Capture the cell that displays the provided text and extract its (x, y) central coordinate. 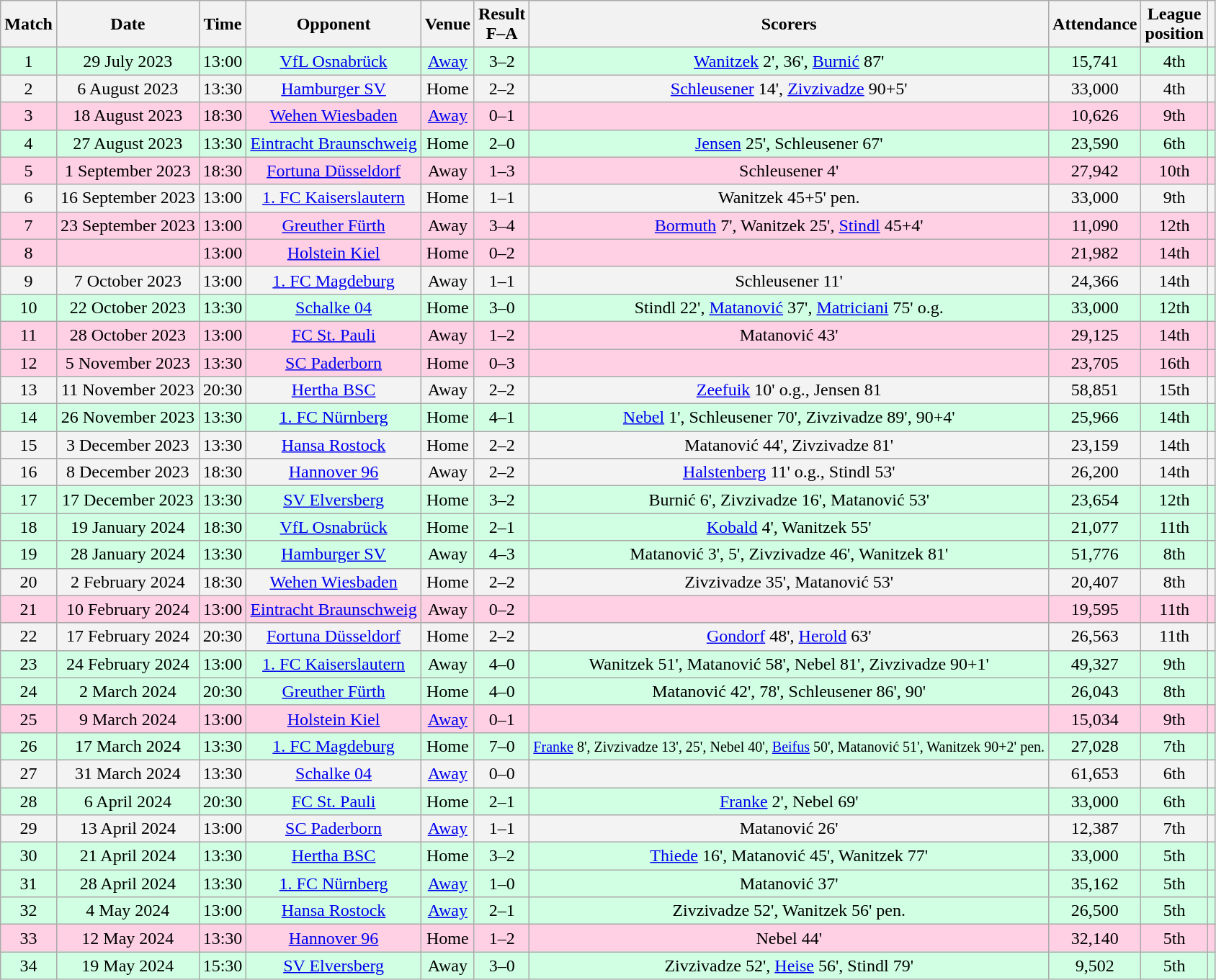
17 (29, 500)
27,942 (1095, 171)
23,159 (1095, 445)
Nebel 44' (790, 938)
Schleusener 4' (790, 171)
29 July 2023 (128, 61)
17 March 2024 (128, 746)
23 (29, 664)
Matanović 42', 78', Schleusener 86', 90' (790, 691)
7–0 (501, 746)
22 (29, 637)
28 (29, 801)
4 (29, 143)
Matanović 37' (790, 884)
21,982 (1095, 253)
24,366 (1095, 280)
9 March 2024 (128, 719)
31 March 2024 (128, 773)
Burnić 6', Zivzivadze 16', Matanović 53' (790, 500)
10th (1174, 171)
26 (29, 746)
30 (29, 856)
35,162 (1095, 884)
21,077 (1095, 527)
31 (29, 884)
2 March 2024 (128, 691)
10 February 2024 (128, 609)
28 January 2024 (128, 554)
11 November 2023 (128, 390)
19,595 (1095, 609)
23,654 (1095, 500)
12 May 2024 (128, 938)
24 February 2024 (128, 664)
4–3 (501, 554)
25 (29, 719)
Schleusener 14', Zivzivadze 90+5' (790, 89)
Schleusener 11' (790, 280)
10,626 (1095, 116)
9,502 (1095, 966)
Date (128, 24)
7 October 2023 (128, 280)
3–4 (501, 225)
21 (29, 609)
18 (29, 527)
6 (29, 198)
23 September 2023 (128, 225)
23,590 (1095, 143)
32 (29, 911)
1–3 (501, 171)
26,500 (1095, 911)
0–0 (501, 773)
27,028 (1095, 746)
15,741 (1095, 61)
5 (29, 171)
Zivzivadze 52', Wanitzek 56' pen. (790, 911)
14 (29, 418)
12 (29, 362)
16th (1174, 362)
8 (29, 253)
20 (29, 582)
Jensen 25', Schleusener 67' (790, 143)
Scorers (790, 24)
26 November 2023 (128, 418)
4–1 (501, 418)
19 (29, 554)
24 (29, 691)
17 February 2024 (128, 637)
Venue (447, 24)
5 November 2023 (128, 362)
25,966 (1095, 418)
29 (29, 829)
26,200 (1095, 472)
21 April 2024 (128, 856)
23,705 (1095, 362)
61,653 (1095, 773)
Franke 2', Nebel 69' (790, 801)
Opponent (334, 24)
Halstenberg 11' o.g., Stindl 53' (790, 472)
19 May 2024 (128, 966)
Wanitzek 45+5' pen. (790, 198)
34 (29, 966)
19 January 2024 (128, 527)
51,776 (1095, 554)
6 August 2023 (128, 89)
Time (223, 24)
Stindl 22', Matanović 37', Matriciani 75' o.g. (790, 307)
4 May 2024 (128, 911)
18 August 2023 (128, 116)
22 October 2023 (128, 307)
3 (29, 116)
58,851 (1095, 390)
3 December 2023 (128, 445)
Thiede 16', Matanović 45', Wanitzek 77' (790, 856)
Wanitzek 51', Matanović 58', Nebel 81', Zivzivadze 90+1' (790, 664)
Nebel 1', Schleusener 70', Zivzivadze 89', 90+4' (790, 418)
2–0 (501, 143)
32,140 (1095, 938)
15th (1174, 390)
15,034 (1095, 719)
Matanović 43' (790, 335)
7 (29, 225)
Matanović 44', Zivzivadze 81' (790, 445)
Zivzivadze 52', Heise 56', Stindl 79' (790, 966)
16 September 2023 (128, 198)
Bormuth 7', Wanitzek 25', Stindl 45+4' (790, 225)
11 (29, 335)
2 (29, 89)
1–0 (501, 884)
26,043 (1095, 691)
Wanitzek 2', 36', Burnić 87' (790, 61)
Zeefuik 10' o.g., Jensen 81 (790, 390)
9 (29, 280)
15:30 (223, 966)
27 (29, 773)
1 (29, 61)
33 (29, 938)
Franke 8', Zivzivadze 13', 25', Nebel 40', Beifus 50', Matanović 51', Wanitzek 90+2' pen. (790, 746)
16 (29, 472)
10 (29, 307)
Matanović 3', 5', Zivzivadze 46', Wanitzek 81' (790, 554)
28 October 2023 (128, 335)
Gondorf 48', Herold 63' (790, 637)
26,563 (1095, 637)
6 April 2024 (128, 801)
13 (29, 390)
12,387 (1095, 829)
15 (29, 445)
1 September 2023 (128, 171)
27 August 2023 (128, 143)
29,125 (1095, 335)
11,090 (1095, 225)
13 April 2024 (128, 829)
Kobald 4', Wanitzek 55' (790, 527)
Attendance (1095, 24)
ResultF–A (501, 24)
Matanović 26' (790, 829)
8 December 2023 (128, 472)
49,327 (1095, 664)
17 December 2023 (128, 500)
Match (29, 24)
0–3 (501, 362)
Zivzivadze 35', Matanović 53' (790, 582)
20,407 (1095, 582)
28 April 2024 (128, 884)
Leagueposition (1174, 24)
2 February 2024 (128, 582)
